Output the [x, y] coordinate of the center of the cell containing the given text.  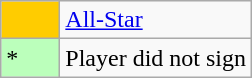
* [30, 58]
All-Star [156, 20]
Player did not sign [156, 58]
